For the text-containing cell, return its midpoint in [X, Y] coordinate format. 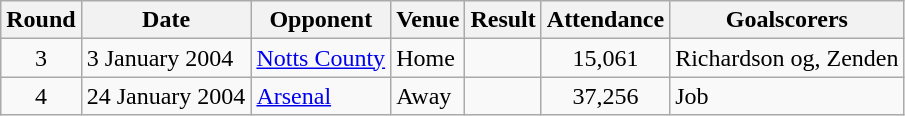
3 [41, 58]
Away [428, 96]
24 January 2004 [166, 96]
Goalscorers [787, 20]
15,061 [605, 58]
Opponent [321, 20]
4 [41, 96]
Arsenal [321, 96]
Date [166, 20]
Result [503, 20]
3 January 2004 [166, 58]
Richardson og, Zenden [787, 58]
37,256 [605, 96]
Home [428, 58]
Notts County [321, 58]
Job [787, 96]
Attendance [605, 20]
Round [41, 20]
Venue [428, 20]
